Locate the cell with the specified text and output its (x, y) center coordinate. 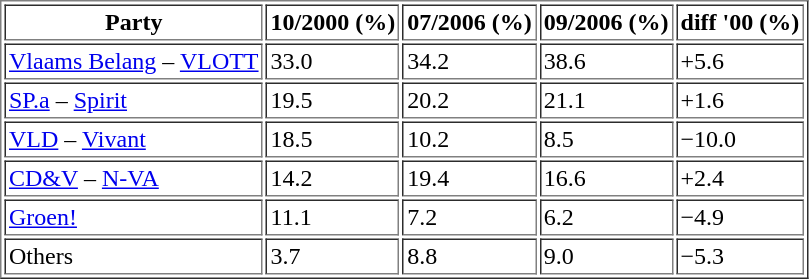
+5.6 (740, 62)
−10.0 (740, 140)
14.2 (333, 178)
33.0 (333, 62)
19.4 (470, 178)
07/2006 (%) (470, 22)
diff '00 (%) (740, 22)
10.2 (470, 140)
Vlaams Belang – VLOTT (134, 62)
20.2 (470, 100)
21.1 (606, 100)
34.2 (470, 62)
19.5 (333, 100)
6.2 (606, 218)
11.1 (333, 218)
16.6 (606, 178)
−5.3 (740, 256)
3.7 (333, 256)
VLD – Vivant (134, 140)
+2.4 (740, 178)
9.0 (606, 256)
09/2006 (%) (606, 22)
SP.a – Spirit (134, 100)
Others (134, 256)
7.2 (470, 218)
−4.9 (740, 218)
10/2000 (%) (333, 22)
Groen! (134, 218)
38.6 (606, 62)
8.8 (470, 256)
8.5 (606, 140)
+1.6 (740, 100)
18.5 (333, 140)
Party (134, 22)
CD&V – N-VA (134, 178)
